Return [x, y] of the center of cell containing provided text 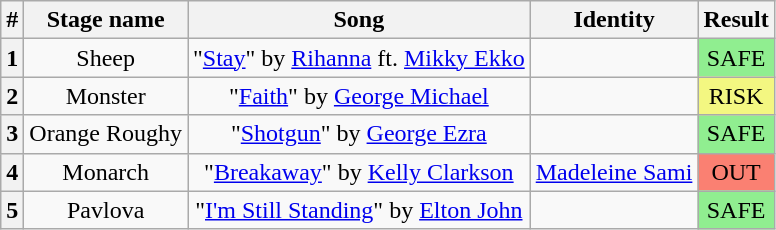
Monster [106, 96]
1 [12, 58]
OUT [736, 172]
# [12, 20]
Stage name [106, 20]
"Breakaway" by Kelly Clarkson [360, 172]
Madeleine Sami [614, 172]
Pavlova [106, 210]
2 [12, 96]
3 [12, 134]
Monarch [106, 172]
"Stay" by Rihanna ft. Mikky Ekko [360, 58]
Identity [614, 20]
"I'm Still Standing" by Elton John [360, 210]
Song [360, 20]
5 [12, 210]
"Faith" by George Michael [360, 96]
Sheep [106, 58]
"Shotgun" by George Ezra [360, 134]
Orange Roughy [106, 134]
Result [736, 20]
4 [12, 172]
RISK [736, 96]
